Identify which cell holds the provided text, then report its [X, Y] central coordinate. 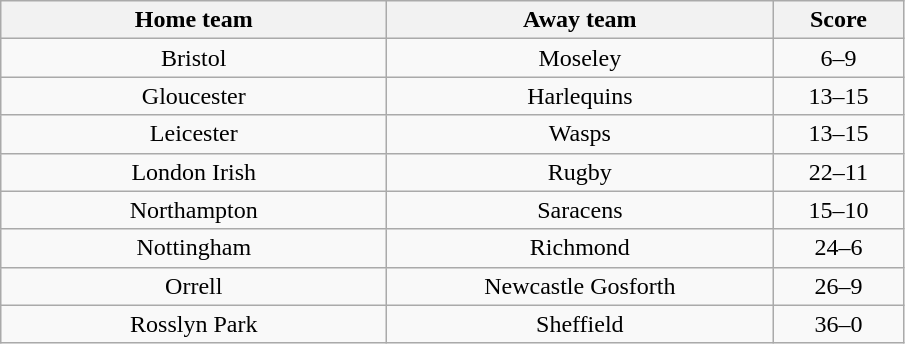
26–9 [838, 286]
Orrell [194, 286]
15–10 [838, 210]
Sheffield [580, 324]
6–9 [838, 58]
Gloucester [194, 96]
Bristol [194, 58]
Northampton [194, 210]
Away team [580, 20]
London Irish [194, 172]
36–0 [838, 324]
Saracens [580, 210]
Newcastle Gosforth [580, 286]
Score [838, 20]
Nottingham [194, 248]
Wasps [580, 134]
Home team [194, 20]
Rosslyn Park [194, 324]
22–11 [838, 172]
Harlequins [580, 96]
Rugby [580, 172]
24–6 [838, 248]
Moseley [580, 58]
Leicester [194, 134]
Richmond [580, 248]
